Find where the given text appears and provide that cell's center as (X, Y) coordinate. 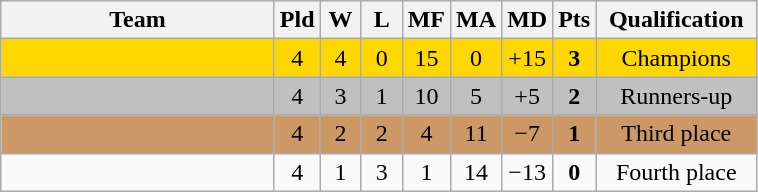
+15 (528, 58)
Runners-up (676, 96)
Team (138, 20)
MA (476, 20)
L (382, 20)
Qualification (676, 20)
5 (476, 96)
Third place (676, 134)
W (340, 20)
+5 (528, 96)
−7 (528, 134)
15 (426, 58)
10 (426, 96)
MF (426, 20)
14 (476, 172)
Fourth place (676, 172)
Champions (676, 58)
11 (476, 134)
−13 (528, 172)
Pts (574, 20)
MD (528, 20)
Pld (297, 20)
